Determine the [x, y] coordinate at the center of the cell enclosing the given text.  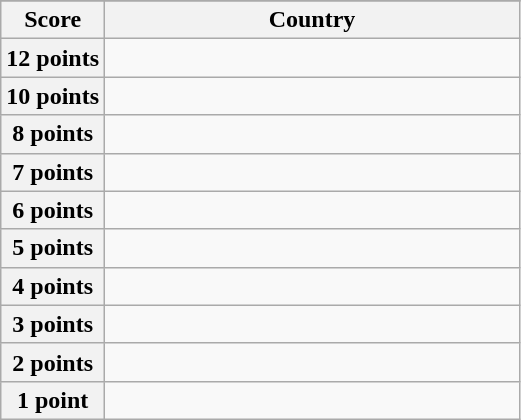
7 points [53, 172]
1 point [53, 400]
8 points [53, 134]
10 points [53, 96]
12 points [53, 58]
4 points [53, 286]
Country [312, 20]
5 points [53, 248]
3 points [53, 324]
2 points [53, 362]
6 points [53, 210]
Score [53, 20]
